Return the [x, y] coordinate for the center point of the cell that contains the specified text.  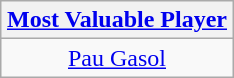
Most Valuable Player [116, 20]
Pau Gasol [116, 58]
